Identify which cell holds the provided text, then report its (X, Y) central coordinate. 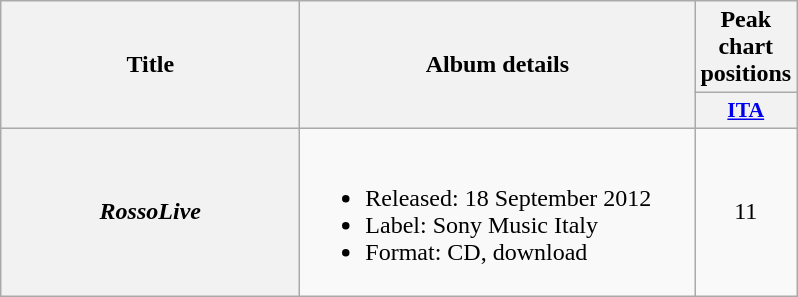
Title (150, 65)
RossoLive (150, 212)
Peak chart positions (746, 47)
ITA (746, 111)
11 (746, 212)
Released: 18 September 2012Label: Sony Music ItalyFormat: CD, download (498, 212)
Album details (498, 65)
